From the cell containing the given text, extract its center point as (X, Y) coordinate. 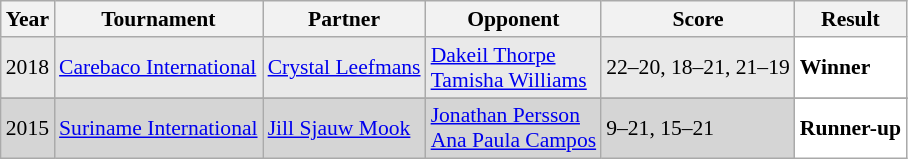
Suriname International (158, 128)
9–21, 15–21 (698, 128)
Jill Sjauw Mook (344, 128)
Opponent (514, 19)
Result (850, 19)
Dakeil Thorpe Tamisha Williams (514, 68)
2018 (28, 68)
Year (28, 19)
2015 (28, 128)
Runner-up (850, 128)
Jonathan Persson Ana Paula Campos (514, 128)
Crystal Leefmans (344, 68)
Partner (344, 19)
Winner (850, 68)
Tournament (158, 19)
Carebaco International (158, 68)
Score (698, 19)
22–20, 18–21, 21–19 (698, 68)
